Capture the cell that displays the provided text and extract its [X, Y] central coordinate. 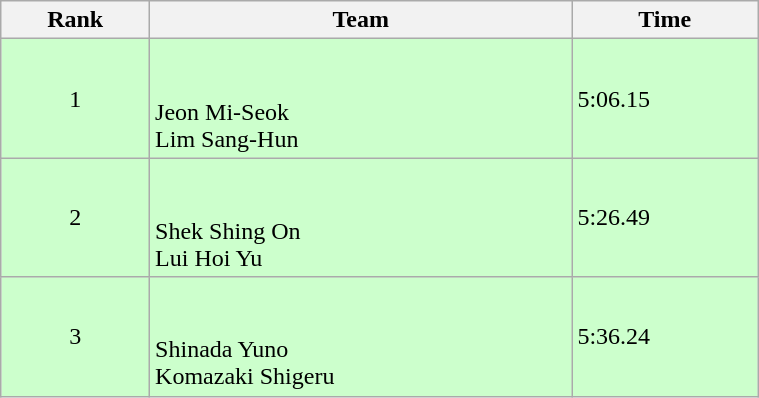
Team [361, 20]
2 [76, 218]
Shinada YunoKomazaki Shigeru [361, 336]
Jeon Mi-SeokLim Sang-Hun [361, 98]
Shek Shing OnLui Hoi Yu [361, 218]
Time [665, 20]
1 [76, 98]
5:26.49 [665, 218]
3 [76, 336]
5:36.24 [665, 336]
5:06.15 [665, 98]
Rank [76, 20]
